Find where the given text appears and provide that cell's center as (x, y) coordinate. 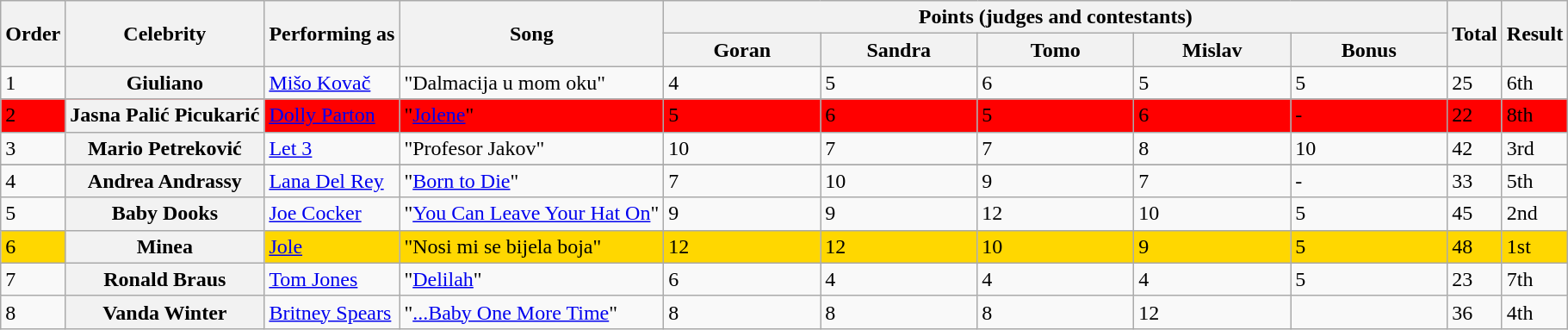
Joe Cocker (332, 214)
8th (1534, 115)
3rd (1534, 148)
Giuliano (165, 83)
25 (1475, 83)
"Born to Die" (532, 181)
"...Baby One More Time" (532, 312)
Result (1534, 34)
2 (33, 115)
1st (1534, 246)
7th (1534, 279)
"Nosi mi se bijela boja" (532, 246)
Mario Petreković (165, 148)
3 (33, 148)
33 (1475, 181)
23 (1475, 279)
Order (33, 34)
Mislav (1212, 50)
Total (1475, 34)
Goran (742, 50)
Britney Spears (332, 312)
36 (1475, 312)
Baby Dooks (165, 214)
Points (judges and contestants) (1056, 17)
Bonus (1369, 50)
22 (1475, 115)
Dolly Parton (332, 115)
Sandra (899, 50)
Andrea Andrassy (165, 181)
Lana Del Rey (332, 181)
6th (1534, 83)
Performing as (332, 34)
Song (532, 34)
45 (1475, 214)
Tomo (1056, 50)
Vanda Winter (165, 312)
"Profesor Jakov" (532, 148)
4th (1534, 312)
Jole (332, 246)
Jasna Palić Picukarić (165, 115)
Ronald Braus (165, 279)
Celebrity (165, 34)
"Dalmacija u mom oku" (532, 83)
Minea (165, 246)
42 (1475, 148)
Let 3 (332, 148)
"Jolene" (532, 115)
1 (33, 83)
48 (1475, 246)
Tom Jones (332, 279)
2nd (1534, 214)
5th (1534, 181)
"You Can Leave Your Hat On" (532, 214)
"Delilah" (532, 279)
Mišo Kovač (332, 83)
